Pinpoint the cell where the given text exists, returning its [X, Y] midpoint coordinate. 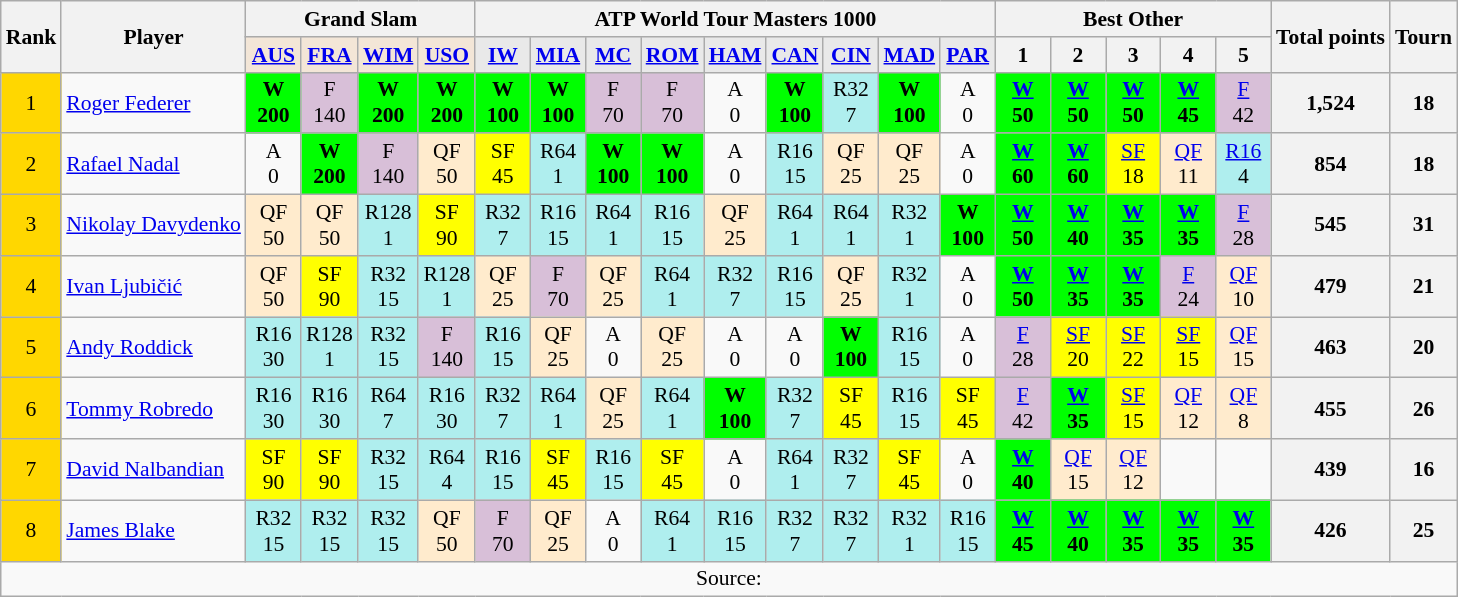
R647 [388, 408]
Source: [729, 579]
Player [154, 36]
25 [1424, 530]
CAN [794, 55]
Rank [32, 36]
MC [614, 55]
545 [1330, 226]
F24 [1188, 286]
854 [1330, 164]
31 [1424, 226]
PAR [968, 55]
SF18 [1134, 164]
David Nalbandian [154, 470]
IW [502, 55]
463 [1330, 348]
21 [1424, 286]
Rafael Nadal [154, 164]
CIN [850, 55]
Nikolay Davydenko [154, 226]
26 [1424, 408]
Best Other [1133, 19]
MAD [909, 55]
HAM [736, 55]
455 [1330, 408]
QF10 [1244, 286]
ATP World Tour Masters 1000 [735, 19]
Tourn [1424, 36]
WIM [388, 55]
Grand Slam [360, 19]
426 [1330, 530]
ROM [672, 55]
SF20 [1078, 348]
R644 [446, 470]
439 [1330, 470]
8 [32, 530]
479 [1330, 286]
MIA [558, 55]
QF11 [1188, 164]
Ivan Ljubičić [154, 286]
FRA [330, 55]
QF8 [1244, 408]
16 [1424, 470]
Roger Federer [154, 102]
R164 [1244, 164]
James Blake [154, 530]
Andy Roddick [154, 348]
SF22 [1134, 348]
Tommy Robredo [154, 408]
Total points [1330, 36]
6 [32, 408]
1,524 [1330, 102]
USO [446, 55]
AUS [274, 55]
7 [32, 470]
20 [1424, 348]
